From the cell containing the given text, extract its center point as [X, Y] coordinate. 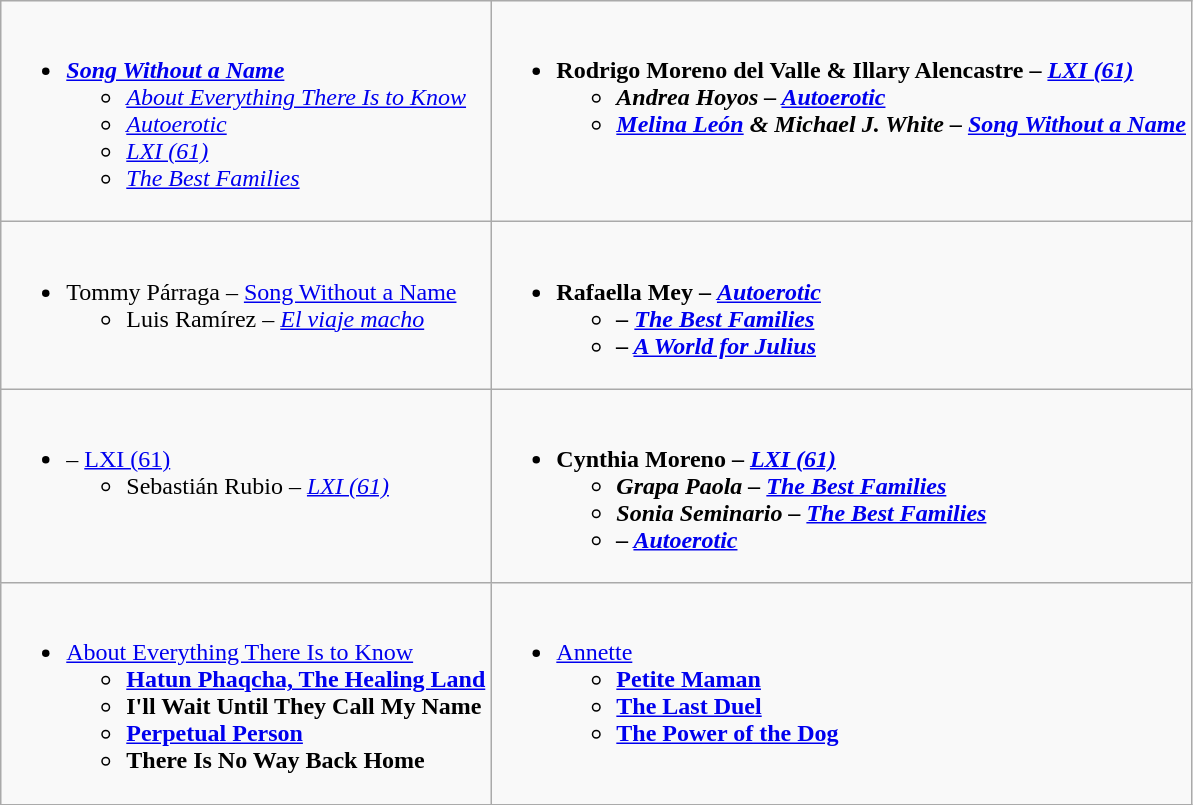
Rafaella Mey – Autoerotic – The Best Families – A World for Julius [842, 306]
About Everything There Is to KnowHatun Phaqcha, The Healing LandI'll Wait Until They Call My NamePerpetual PersonThere Is No Way Back Home [246, 694]
Tommy Párraga – Song Without a NameLuis Ramírez – El viaje macho [246, 306]
Rodrigo Moreno del Valle & Illary Alencastre – LXI (61)Andrea Hoyos – AutoeroticMelina León & Michael J. White – Song Without a Name [842, 112]
– LXI (61)Sebastián Rubio – LXI (61) [246, 486]
Song Without a NameAbout Everything There Is to KnowAutoeroticLXI (61)The Best Families [246, 112]
AnnettePetite MamanThe Last DuelThe Power of the Dog [842, 694]
Cynthia Moreno – LXI (61)Grapa Paola – The Best FamiliesSonia Seminario – The Best Families – Autoerotic [842, 486]
